Return the (X, Y) coordinate for the center point of the cell that contains the specified text.  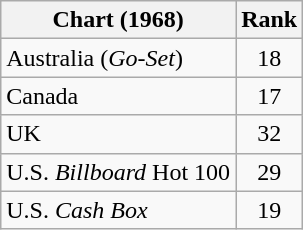
U.S. Billboard Hot 100 (118, 172)
UK (118, 134)
Australia (Go-Set) (118, 58)
U.S. Cash Box (118, 210)
Chart (1968) (118, 20)
Canada (118, 96)
32 (270, 134)
Rank (270, 20)
19 (270, 210)
18 (270, 58)
29 (270, 172)
17 (270, 96)
